For the text-containing cell, return its midpoint in (x, y) coordinate format. 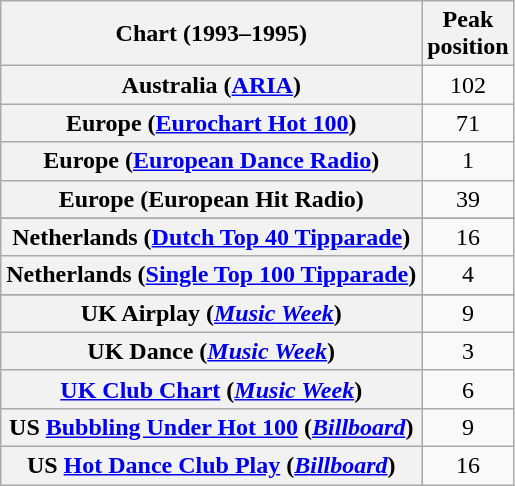
US Bubbling Under Hot 100 (Billboard) (212, 427)
3 (468, 351)
Europe (Eurochart Hot 100) (212, 123)
Europe (European Dance Radio) (212, 161)
UK Club Chart (Music Week) (212, 389)
102 (468, 85)
1 (468, 161)
Chart (1993–1995) (212, 34)
Netherlands (Single Top 100 Tipparade) (212, 275)
Peakposition (468, 34)
4 (468, 275)
39 (468, 199)
6 (468, 389)
UK Dance (Music Week) (212, 351)
UK Airplay (Music Week) (212, 313)
Netherlands (Dutch Top 40 Tipparade) (212, 237)
US Hot Dance Club Play (Billboard) (212, 465)
Australia (ARIA) (212, 85)
71 (468, 123)
Europe (European Hit Radio) (212, 199)
